Extract the [X, Y] coordinate from the center of the cell holding the provided text.  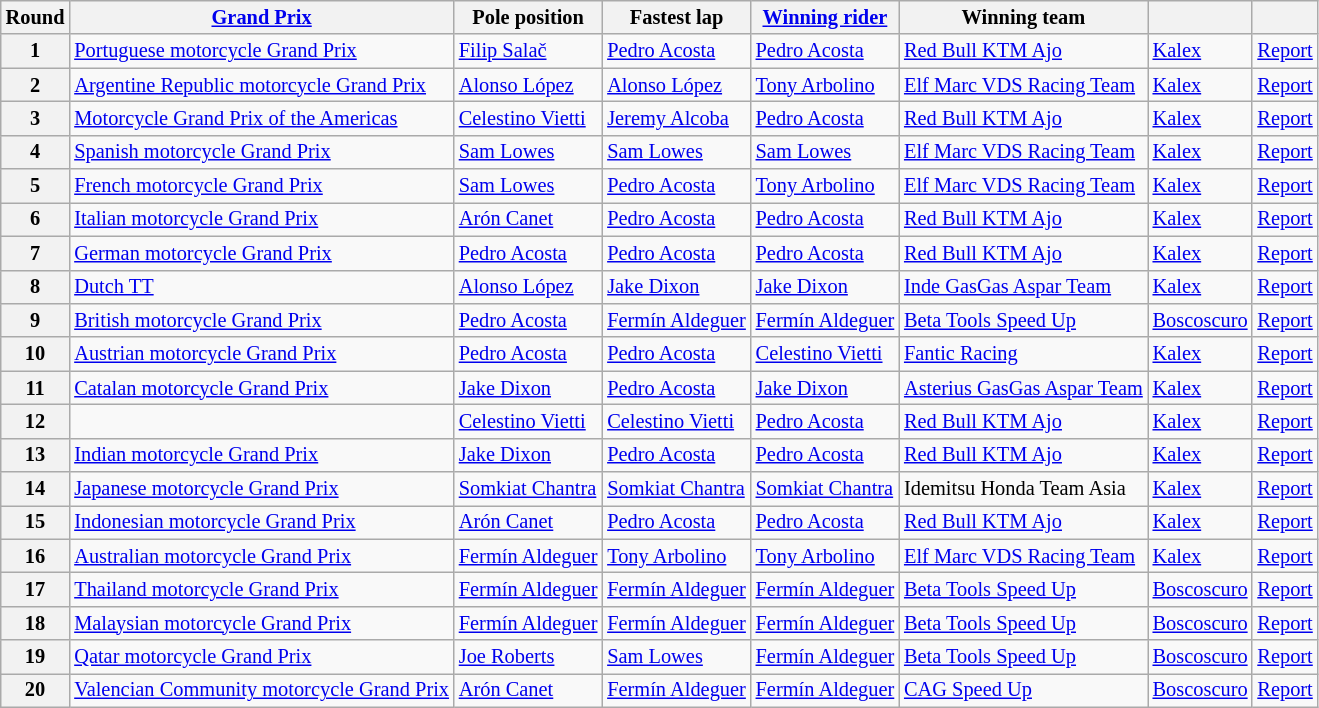
6 [36, 219]
Inde GasGas Aspar Team [1024, 287]
French motorcycle Grand Prix [262, 186]
Catalan motorcycle Grand Prix [262, 388]
Grand Prix [262, 17]
Winning team [1024, 17]
Japanese motorcycle Grand Prix [262, 489]
11 [36, 388]
1 [36, 51]
Asterius GasGas Aspar Team [1024, 388]
18 [36, 623]
Portuguese motorcycle Grand Prix [262, 51]
Motorcycle Grand Prix of the Americas [262, 118]
Joe Roberts [528, 657]
19 [36, 657]
Filip Salač [528, 51]
12 [36, 421]
Jeremy Alcoba [676, 118]
Spanish motorcycle Grand Prix [262, 152]
13 [36, 455]
7 [36, 253]
16 [36, 556]
2 [36, 85]
Winning rider [825, 17]
British motorcycle Grand Prix [262, 320]
Dutch TT [262, 287]
8 [36, 287]
Australian motorcycle Grand Prix [262, 556]
14 [36, 489]
Qatar motorcycle Grand Prix [262, 657]
Round [36, 17]
17 [36, 589]
Fastest lap [676, 17]
10 [36, 354]
5 [36, 186]
Valencian Community motorcycle Grand Prix [262, 690]
Idemitsu Honda Team Asia [1024, 489]
4 [36, 152]
Indonesian motorcycle Grand Prix [262, 522]
15 [36, 522]
Italian motorcycle Grand Prix [262, 219]
Fantic Racing [1024, 354]
Thailand motorcycle Grand Prix [262, 589]
German motorcycle Grand Prix [262, 253]
20 [36, 690]
CAG Speed Up [1024, 690]
Austrian motorcycle Grand Prix [262, 354]
Malaysian motorcycle Grand Prix [262, 623]
9 [36, 320]
3 [36, 118]
Argentine Republic motorcycle Grand Prix [262, 85]
Pole position [528, 17]
Indian motorcycle Grand Prix [262, 455]
